Search for the cell housing the specified text and yield its (X, Y) center coordinate. 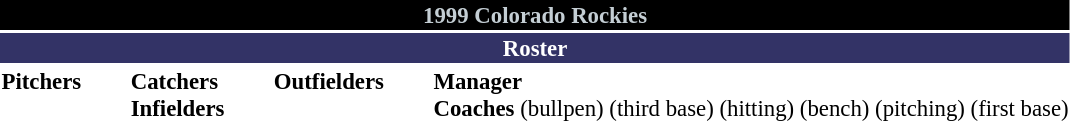
Roster (535, 48)
1999 Colorado Rockies (535, 15)
